Extract the [X, Y] coordinate from the center of the cell holding the provided text.  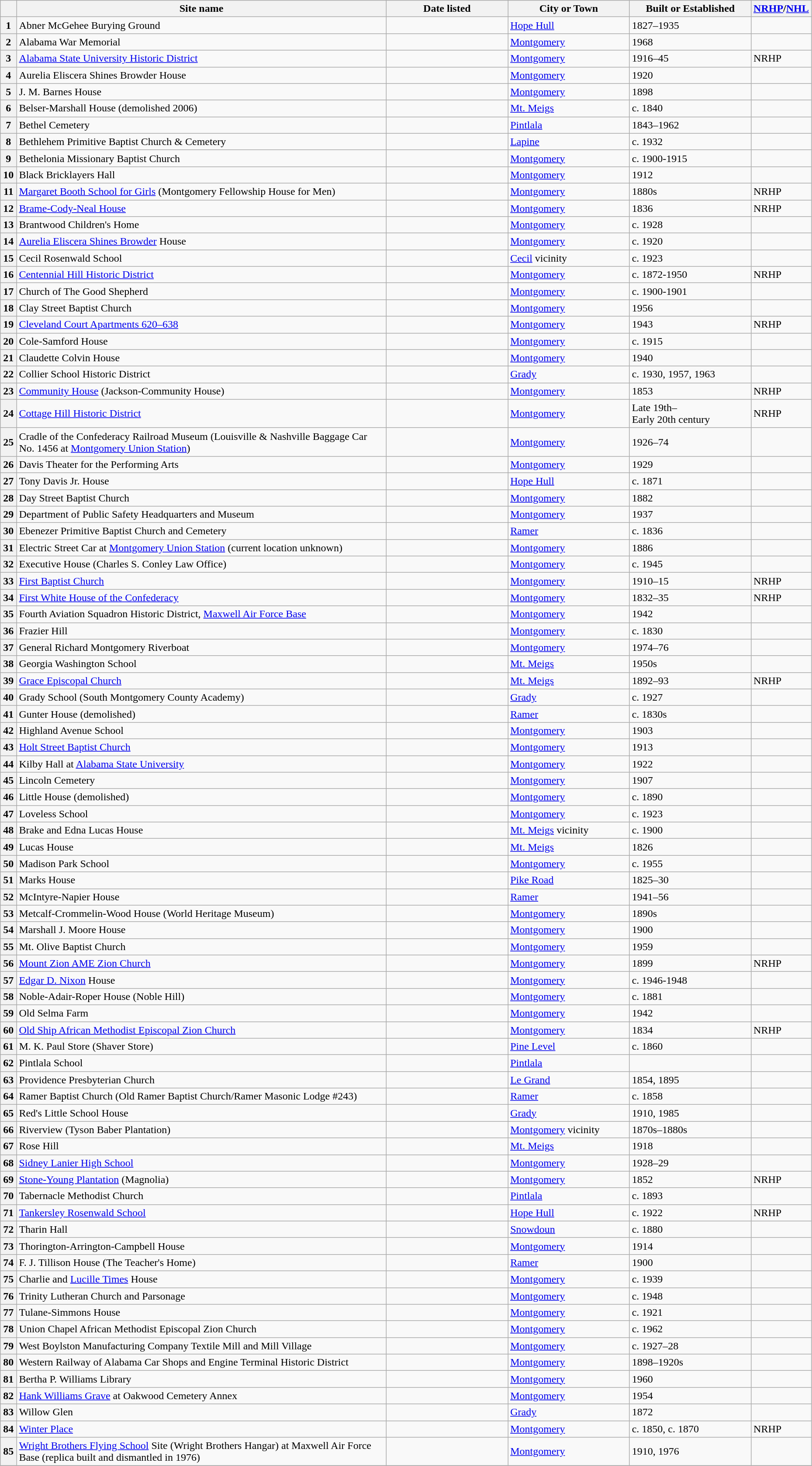
Cleveland Court Apartments 620–638 [201, 325]
29 [9, 515]
41 [9, 714]
1956 [690, 308]
58 [9, 996]
Riverview (Tyson Baber Plantation) [201, 1130]
61 [9, 1047]
1950s [690, 664]
Black Bricklayers Hall [201, 175]
1943 [690, 325]
72 [9, 1229]
35 [9, 614]
Union Chapel African Methodist Episcopal Zion Church [201, 1329]
Belser-Marshall House (demolished 2006) [201, 108]
1852 [690, 1179]
1834 [690, 1030]
Built or Established [690, 9]
Cecil vicinity [569, 258]
Grady School (South Montgomery County Academy) [201, 697]
3 [9, 59]
Date listed [447, 9]
48 [9, 830]
1843–1962 [690, 125]
Tulane-Simmons House [201, 1313]
1910, 1985 [690, 1113]
c. 1836 [690, 531]
45 [9, 781]
66 [9, 1130]
c. 1900 [690, 830]
First White House of the Confederacy [201, 598]
c. 1939 [690, 1279]
1854, 1895 [690, 1080]
9 [9, 158]
1870s–1880s [690, 1130]
Willow Glen [201, 1412]
Church of The Good Shepherd [201, 291]
Stone-Young Plantation (Magnolia) [201, 1179]
55 [9, 947]
c. 1921 [690, 1313]
Fourth Aviation Squadron Historic District, Maxwell Air Force Base [201, 614]
Late 19th– Early 20th century [690, 413]
Gunter House (demolished) [201, 714]
53 [9, 913]
54 [9, 930]
33 [9, 581]
71 [9, 1213]
1910, 1976 [690, 1451]
c. 1900-1915 [690, 158]
c. 1955 [690, 864]
c. 1830 [690, 631]
c. 1900-1901 [690, 291]
4 [9, 75]
Frazier Hill [201, 631]
42 [9, 730]
1954 [690, 1396]
c. 1927 [690, 697]
Cecil Rosenwald School [201, 258]
Community House (Jackson-Community House) [201, 391]
1922 [690, 764]
37 [9, 647]
77 [9, 1313]
65 [9, 1113]
Bethlehem Primitive Baptist Church & Cemetery [201, 142]
76 [9, 1296]
c. 1860 [690, 1047]
Kilby Hall at Alabama State University [201, 764]
Lapine [569, 142]
28 [9, 498]
Brake and Edna Lucas House [201, 830]
Mt. Meigs vicinity [569, 830]
68 [9, 1163]
26 [9, 464]
Noble-Adair-Roper House (Noble Hill) [201, 996]
67 [9, 1146]
Little House (demolished) [201, 797]
52 [9, 897]
Cradle of the Confederacy Railroad Museum (Louisville & Nashville Baggage Car No. 1456 at Montgomery Union Station) [201, 442]
1832–35 [690, 598]
30 [9, 531]
11 [9, 191]
2 [9, 42]
Tabernacle Methodist Church [201, 1196]
Marks House [201, 880]
c. 1920 [690, 242]
1872 [690, 1412]
83 [9, 1412]
c. 1840 [690, 108]
NRHP/NHL [781, 9]
1892–93 [690, 681]
Department of Public Safety Headquarters and Museum [201, 515]
21 [9, 358]
c. 1881 [690, 996]
Red's Little School House [201, 1113]
c. 1893 [690, 1196]
Old Ship African Methodist Episcopal Zion Church [201, 1030]
81 [9, 1379]
1899 [690, 963]
c. 1850, c. 1870 [690, 1429]
Pintlala School [201, 1063]
1827–1935 [690, 25]
74 [9, 1262]
38 [9, 664]
1898 [690, 92]
Abner McGehee Burying Ground [201, 25]
1912 [690, 175]
1890s [690, 913]
63 [9, 1080]
6 [9, 108]
31 [9, 548]
Brantwood Children's Home [201, 225]
1928–29 [690, 1163]
Alabama State University Historic District [201, 59]
c. 1871 [690, 481]
c. 1858 [690, 1096]
1836 [690, 208]
J. M. Barnes House [201, 92]
22 [9, 374]
44 [9, 764]
25 [9, 442]
Metcalf-Crommelin-Wood House (World Heritage Museum) [201, 913]
13 [9, 225]
1940 [690, 358]
51 [9, 880]
20 [9, 341]
Wright Brothers Flying School Site (Wright Brothers Hangar) at Maxwell Air Force Base (replica built and dismantled in 1976) [201, 1451]
82 [9, 1396]
Mount Zion AME Zion Church [201, 963]
c. 1948 [690, 1296]
West Boylston Manufacturing Company Textile Mill and Mill Village [201, 1346]
c. 1890 [690, 797]
Hank Williams Grave at Oakwood Cemetery Annex [201, 1396]
1907 [690, 781]
Grace Episcopal Church [201, 681]
Western Railway of Alabama Car Shops and Engine Terminal Historic District [201, 1362]
1974–76 [690, 647]
1929 [690, 464]
Davis Theater for the Performing Arts [201, 464]
7 [9, 125]
Ebenezer Primitive Baptist Church and Cemetery [201, 531]
1920 [690, 75]
Alabama War Memorial [201, 42]
1910–15 [690, 581]
36 [9, 631]
10 [9, 175]
80 [9, 1362]
1914 [690, 1246]
85 [9, 1451]
39 [9, 681]
Mt. Olive Baptist Church [201, 947]
Ramer Baptist Church (Old Ramer Baptist Church/Ramer Masonic Lodge #243) [201, 1096]
Rose Hill [201, 1146]
McIntyre-Napier House [201, 897]
79 [9, 1346]
1880s [690, 191]
Holt Street Baptist Church [201, 747]
c. 1946-1948 [690, 980]
23 [9, 391]
Loveless School [201, 814]
Lucas House [201, 847]
c. 1928 [690, 225]
12 [9, 208]
46 [9, 797]
Brame-Cody-Neal House [201, 208]
1959 [690, 947]
Cole-Samford House [201, 341]
Charlie and Lucille Times House [201, 1279]
c. 1930, 1957, 1963 [690, 374]
Sidney Lanier High School [201, 1163]
69 [9, 1179]
Cottage Hill Historic District [201, 413]
1960 [690, 1379]
15 [9, 258]
43 [9, 747]
Bertha P. Williams Library [201, 1379]
1903 [690, 730]
18 [9, 308]
Le Grand [569, 1080]
c. 1932 [690, 142]
1941–56 [690, 897]
5 [9, 92]
Margaret Booth School for Girls (Montgomery Fellowship House for Men) [201, 191]
Trinity Lutheran Church and Parsonage [201, 1296]
50 [9, 864]
1918 [690, 1146]
c. 1830s [690, 714]
First Baptist Church [201, 581]
57 [9, 980]
Old Selma Farm [201, 1013]
Winter Place [201, 1429]
c. 1927–28 [690, 1346]
Centennial Hill Historic District [201, 275]
Highland Avenue School [201, 730]
c. 1962 [690, 1329]
16 [9, 275]
62 [9, 1063]
c. 1945 [690, 564]
Montgomery vicinity [569, 1130]
1826 [690, 847]
Bethelonia Missionary Baptist Church [201, 158]
1898–1920s [690, 1362]
Executive House (Charles S. Conley Law Office) [201, 564]
1968 [690, 42]
F. J. Tillison House (The Teacher's Home) [201, 1262]
1882 [690, 498]
Georgia Washington School [201, 664]
Tankersley Rosenwald School [201, 1213]
c. 1922 [690, 1213]
60 [9, 1030]
24 [9, 413]
Claudette Colvin House [201, 358]
c. 1915 [690, 341]
Pike Road [569, 880]
59 [9, 1013]
Pine Level [569, 1047]
Providence Presbyterian Church [201, 1080]
73 [9, 1246]
1926–74 [690, 442]
19 [9, 325]
Edgar D. Nixon House [201, 980]
Electric Street Car at Montgomery Union Station (current location unknown) [201, 548]
1913 [690, 747]
40 [9, 697]
8 [9, 142]
75 [9, 1279]
Bethel Cemetery [201, 125]
M. K. Paul Store (Shaver Store) [201, 1047]
32 [9, 564]
47 [9, 814]
14 [9, 242]
Clay Street Baptist Church [201, 308]
78 [9, 1329]
1 [9, 25]
1937 [690, 515]
1853 [690, 391]
49 [9, 847]
64 [9, 1096]
1886 [690, 548]
27 [9, 481]
84 [9, 1429]
c. 1872-1950 [690, 275]
City or Town [569, 9]
1916–45 [690, 59]
17 [9, 291]
Snowdoun [569, 1229]
Thorington-Arrington-Campbell House [201, 1246]
1825–30 [690, 880]
Tharin Hall [201, 1229]
Marshall J. Moore House [201, 930]
c. 1880 [690, 1229]
Lincoln Cemetery [201, 781]
Madison Park School [201, 864]
56 [9, 963]
Day Street Baptist Church [201, 498]
Site name [201, 9]
34 [9, 598]
General Richard Montgomery Riverboat [201, 647]
Tony Davis Jr. House [201, 481]
70 [9, 1196]
Collier School Historic District [201, 374]
